Search for the cell housing the specified text and yield its [X, Y] center coordinate. 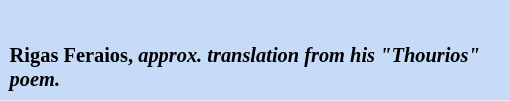
Rigas Feraios, approx. translation from his "Thourios" poem. [256, 68]
